Determine the (X, Y) coordinate at the center of the cell enclosing the given text.  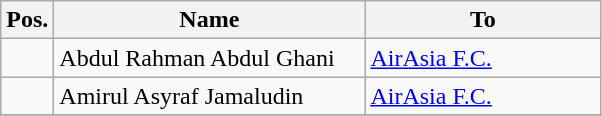
Name (210, 20)
Pos. (28, 20)
Abdul Rahman Abdul Ghani (210, 58)
To (483, 20)
Amirul Asyraf Jamaludin (210, 96)
